Scan for the cell matching the given text and deliver its [X, Y] coordinate at center. 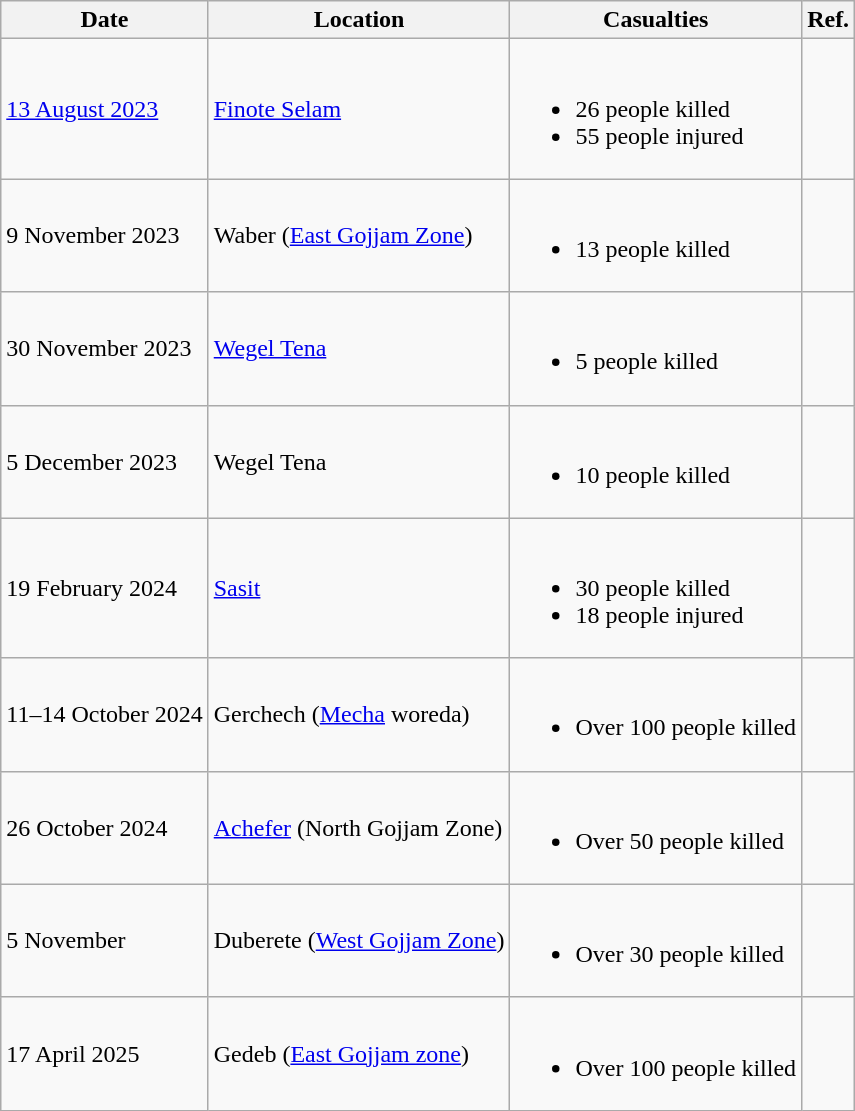
Over 50 people killed [656, 828]
26 people killed55 people injured [656, 109]
30 November 2023 [104, 348]
11–14 October 2024 [104, 714]
Ref. [828, 20]
Waber (East Gojjam Zone) [359, 236]
Casualties [656, 20]
5 November [104, 940]
Gerchech (Mecha woreda) [359, 714]
Gedeb (East Gojjam zone) [359, 1054]
Sasit [359, 588]
Duberete (West Gojjam Zone) [359, 940]
17 April 2025 [104, 1054]
Achefer (North Gojjam Zone) [359, 828]
Over 30 people killed [656, 940]
5 people killed [656, 348]
19 February 2024 [104, 588]
13 August 2023 [104, 109]
5 December 2023 [104, 462]
30 people killed18 people injured [656, 588]
10 people killed [656, 462]
13 people killed [656, 236]
Date [104, 20]
26 October 2024 [104, 828]
Location [359, 20]
Finote Selam [359, 109]
9 November 2023 [104, 236]
